Detect which cell encompasses the target text, then output its [x, y] center coordinate. 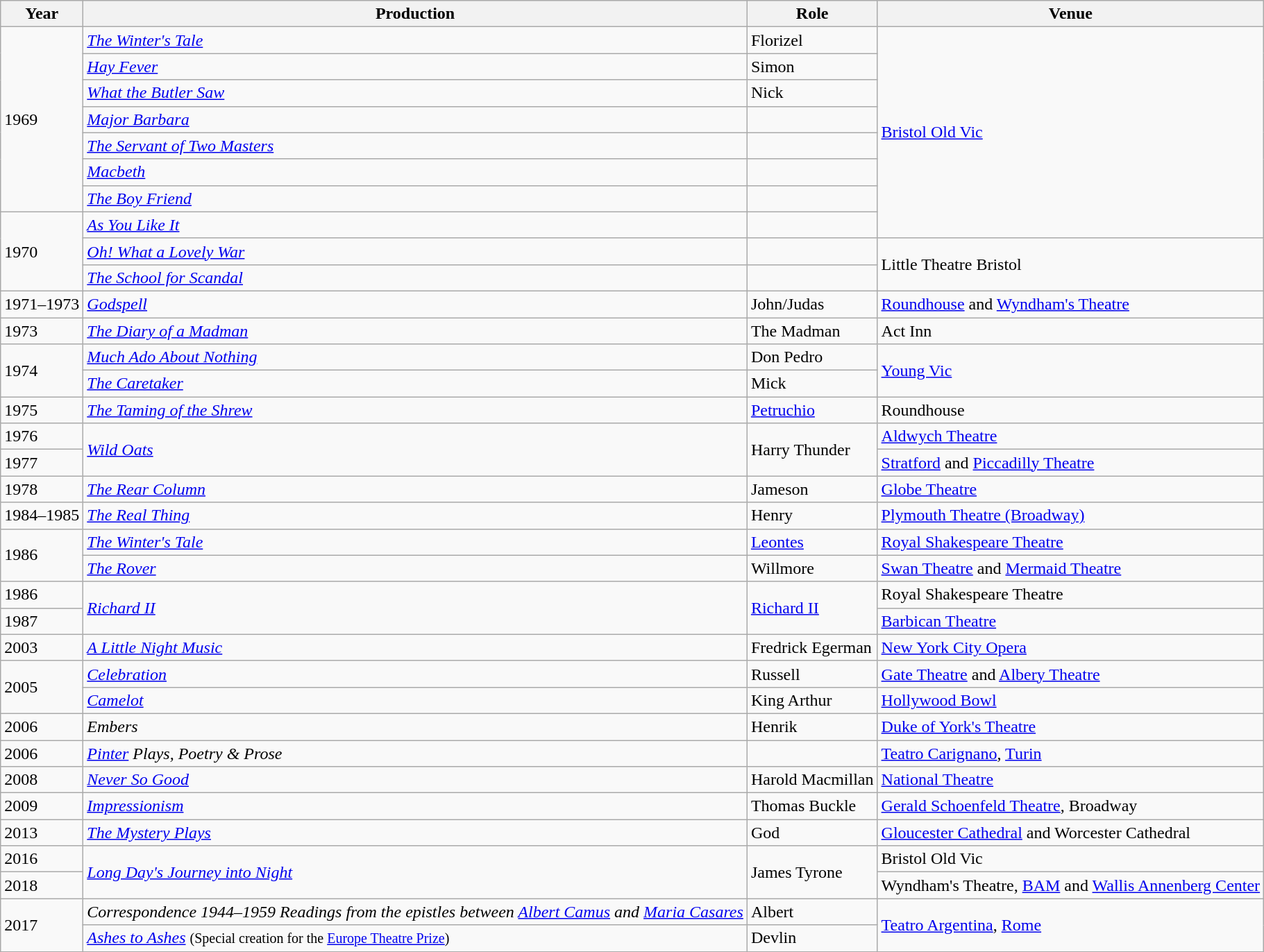
Oh! What a Lovely War [415, 251]
Russell [812, 674]
Devlin [812, 938]
The Madman [812, 331]
The School for Scandal [415, 278]
Wyndham's Theatre, BAM and Wallis Annenberg Center [1070, 885]
The Taming of the Shrew [415, 410]
Swan Theatre and Mermaid Theatre [1070, 568]
Henry [812, 516]
Act Inn [1070, 331]
Major Barbara [415, 119]
Don Pedro [812, 357]
Willmore [812, 568]
Harry Thunder [812, 450]
Wild Oats [415, 450]
Pinter Plays, Poetry & Prose [415, 753]
1975 [42, 410]
1977 [42, 463]
Gerald Schoenfeld Theatre, Broadway [1070, 806]
Albert [812, 912]
What the Butler Saw [415, 93]
Plymouth Theatre (Broadway) [1070, 516]
Role [812, 14]
1974 [42, 371]
Florizel [812, 40]
2003 [42, 647]
1973 [42, 331]
Impressionism [415, 806]
The Servant of Two Masters [415, 146]
2008 [42, 780]
1971–1973 [42, 304]
Venue [1070, 14]
1969 [42, 119]
Much Ado About Nothing [415, 357]
Correspondence 1944–1959 Readings from the epistles between Albert Camus and Maria Casares [415, 912]
Year [42, 14]
Hay Fever [415, 67]
Little Theatre Bristol [1070, 264]
Never So Good [415, 780]
Macbeth [415, 172]
Leontes [812, 542]
The Rear Column [415, 489]
1976 [42, 436]
James Tyrone [812, 872]
Globe Theatre [1070, 489]
Young Vic [1070, 371]
National Theatre [1070, 780]
The Real Thing [415, 516]
Teatro Carignano, Turin [1070, 753]
Godspell [415, 304]
Celebration [415, 674]
The Mystery Plays [415, 833]
Petruchio [812, 410]
1987 [42, 621]
Teatro Argentina, Rome [1070, 925]
Thomas Buckle [812, 806]
Gloucester Cathedral and Worcester Cathedral [1070, 833]
Henrik [812, 726]
2017 [42, 925]
Fredrick Egerman [812, 647]
John/Judas [812, 304]
Gate Theatre and Albery Theatre [1070, 674]
New York City Opera [1070, 647]
Barbican Theatre [1070, 621]
Production [415, 14]
Roundhouse [1070, 410]
The Diary of a Madman [415, 331]
2018 [42, 885]
A Little Night Music [415, 647]
Simon [812, 67]
The Rover [415, 568]
As You Like It [415, 225]
Embers [415, 726]
2009 [42, 806]
2005 [42, 687]
Harold Macmillan [812, 780]
The Caretaker [415, 384]
1970 [42, 251]
Stratford and Piccadilly Theatre [1070, 463]
Camelot [415, 700]
2013 [42, 833]
Duke of York's Theatre [1070, 726]
Ashes to Ashes (Special creation for the Europe Theatre Prize) [415, 938]
Mick [812, 384]
Roundhouse and Wyndham's Theatre [1070, 304]
God [812, 833]
Long Day's Journey into Night [415, 872]
King Arthur [812, 700]
Aldwych Theatre [1070, 436]
Nick [812, 93]
Hollywood Bowl [1070, 700]
Jameson [812, 489]
2016 [42, 859]
The Boy Friend [415, 198]
1984–1985 [42, 516]
1978 [42, 489]
